For the text-containing cell, return its midpoint in [X, Y] coordinate format. 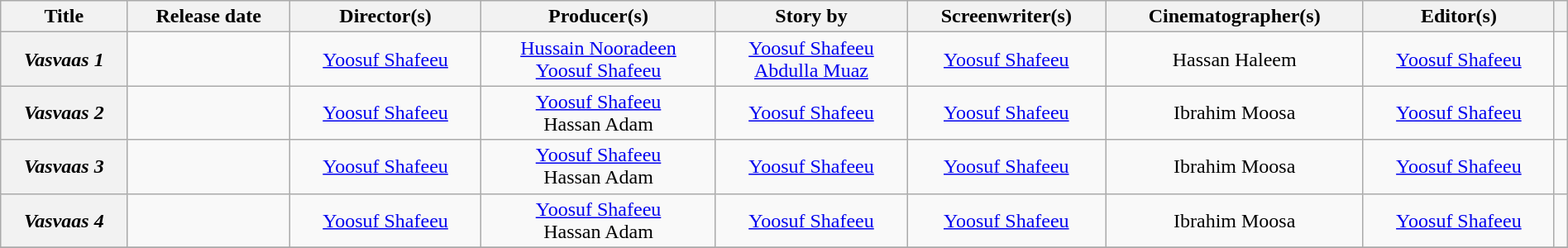
Screenwriter(s) [1006, 17]
Vasvaas 4 [65, 220]
Release date [208, 17]
Cinematographer(s) [1234, 17]
Hassan Haleem [1234, 60]
Title [65, 17]
Hussain NooradeenYoosuf Shafeeu [599, 60]
Director(s) [385, 17]
Vasvaas 1 [65, 60]
Editor(s) [1459, 17]
Producer(s) [599, 17]
Yoosuf ShafeeuAbdulla Muaz [810, 60]
Vasvaas 2 [65, 112]
Story by [810, 17]
Vasvaas 3 [65, 167]
